Extract the [X, Y] coordinate from the center of the cell holding the provided text.  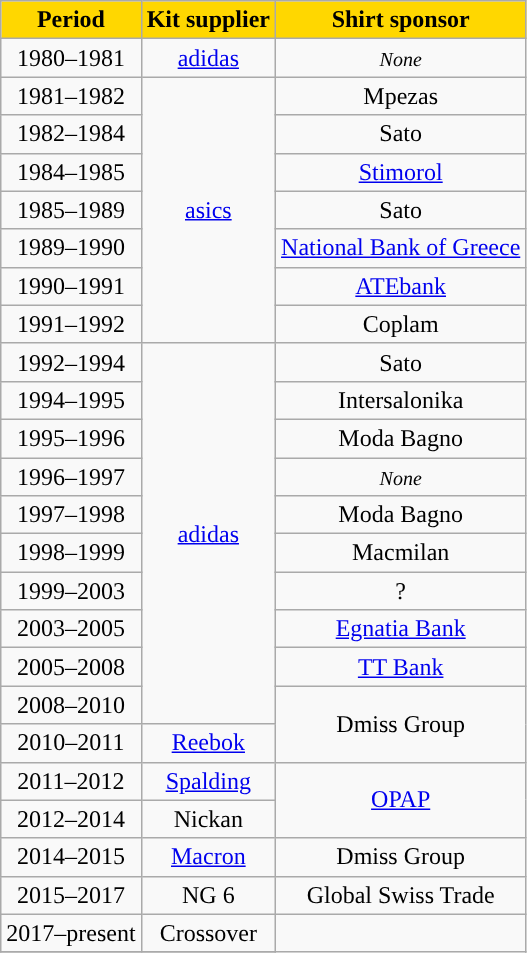
NG 6 [208, 895]
2017–present [71, 933]
Nickan [208, 819]
? [401, 591]
1998–1999 [71, 553]
1997–1998 [71, 515]
Intersalonika [401, 400]
ATEbank [401, 286]
1995–1996 [71, 438]
2015–2017 [71, 895]
2011–2012 [71, 781]
1980–1981 [71, 58]
Period [71, 20]
2012–2014 [71, 819]
Spalding [208, 781]
Coplam [401, 324]
1999–2003 [71, 591]
2014–2015 [71, 857]
asics [208, 210]
Reebok [208, 743]
Crossover [208, 933]
1990–1991 [71, 286]
1994–1995 [71, 400]
1996–1997 [71, 477]
Global Swiss Trade [401, 895]
2010–2011 [71, 743]
1991–1992 [71, 324]
2003–2005 [71, 629]
1981–1982 [71, 96]
National Bank of Greece [401, 248]
2005–2008 [71, 667]
Egnatia Bank [401, 629]
1992–1994 [71, 362]
Macron [208, 857]
1989–1990 [71, 248]
2008–2010 [71, 705]
OPAP [401, 800]
Mpezas [401, 96]
1982–1984 [71, 134]
1984–1985 [71, 172]
TT Bank [401, 667]
Macmilan [401, 553]
Kit supplier [208, 20]
1985–1989 [71, 210]
Shirt sponsor [401, 20]
Stimorol [401, 172]
